For the text-containing cell, return its midpoint in [X, Y] coordinate format. 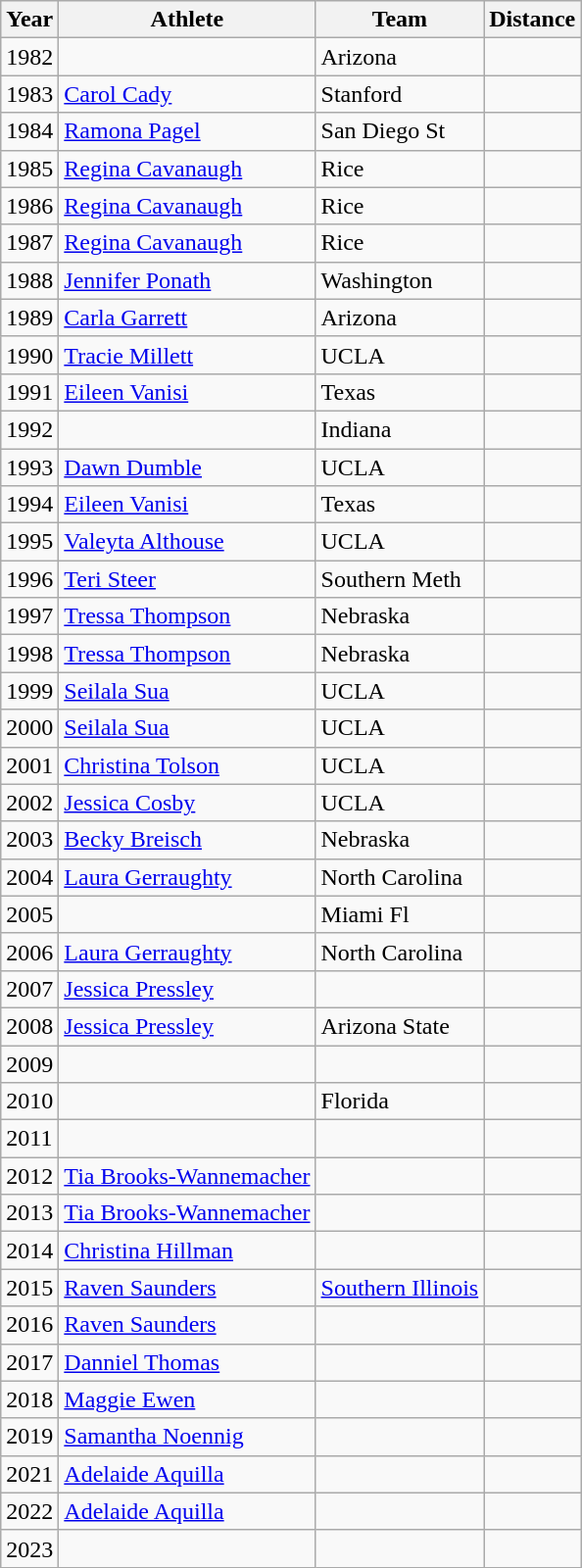
1989 [29, 318]
Carol Cady [187, 94]
1987 [29, 243]
2002 [29, 803]
2012 [29, 1176]
1990 [29, 355]
1994 [29, 505]
2007 [29, 989]
Teri Steer [187, 579]
Southern Meth [400, 579]
1992 [29, 429]
1999 [29, 691]
Distance [533, 20]
2005 [29, 914]
1998 [29, 654]
Danniel Thomas [187, 1362]
1985 [29, 169]
1991 [29, 392]
2023 [29, 1548]
Team [400, 20]
2009 [29, 1063]
2021 [29, 1474]
Southern Illinois [400, 1288]
Athlete [187, 20]
1984 [29, 131]
Jessica Cosby [187, 803]
2011 [29, 1139]
1982 [29, 57]
2013 [29, 1213]
Miami Fl [400, 914]
Christina Tolson [187, 765]
1997 [29, 616]
Jennifer Ponath [187, 280]
1986 [29, 206]
2019 [29, 1437]
1983 [29, 94]
Becky Breisch [187, 840]
San Diego St [400, 131]
Carla Garrett [187, 318]
Arizona State [400, 1026]
Dawn Dumble [187, 467]
Christina Hillman [187, 1250]
1993 [29, 467]
2015 [29, 1288]
2016 [29, 1325]
Tracie Millett [187, 355]
2008 [29, 1026]
1995 [29, 542]
Washington [400, 280]
2017 [29, 1362]
2006 [29, 952]
2004 [29, 877]
1996 [29, 579]
1988 [29, 280]
2022 [29, 1511]
2010 [29, 1102]
Samantha Noennig [187, 1437]
2014 [29, 1250]
2018 [29, 1399]
2001 [29, 765]
2000 [29, 728]
Stanford [400, 94]
Year [29, 20]
Florida [400, 1102]
Ramona Pagel [187, 131]
2003 [29, 840]
Valeyta Althouse [187, 542]
Indiana [400, 429]
Maggie Ewen [187, 1399]
